Locate the cell with the specified text and output its (X, Y) center coordinate. 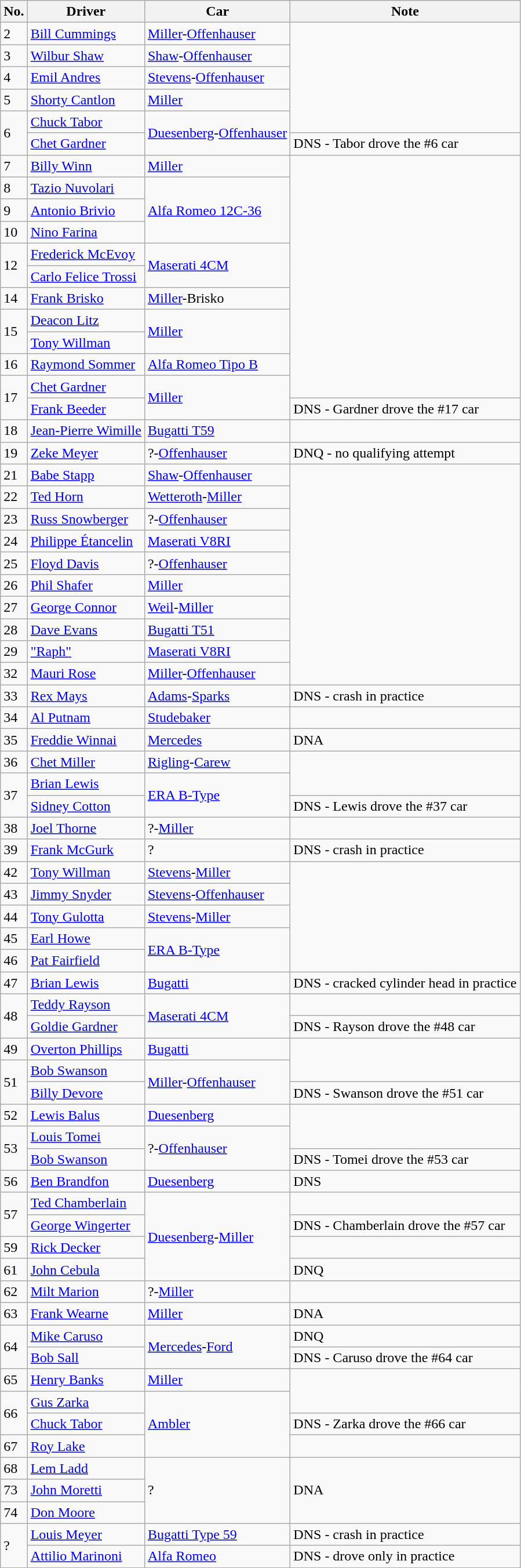
Earl Howe (86, 938)
66 (14, 1413)
Tazio Nuvolari (86, 188)
16 (14, 365)
48 (14, 1016)
Frank Brisko (86, 299)
Alfa Romeo (217, 1556)
56 (14, 1181)
24 (14, 541)
Lewis Balus (86, 1115)
Zeke Meyer (86, 453)
36 (14, 762)
Duesenberg-Offenhauser (217, 133)
23 (14, 519)
32 (14, 674)
6 (14, 133)
Mike Caruso (86, 1335)
Jimmy Snyder (86, 894)
17 (14, 398)
Wilbur Shaw (86, 56)
DNS - cracked cylinder head in practice (405, 983)
59 (14, 1247)
57 (14, 1214)
No. (14, 12)
7 (14, 166)
73 (14, 1490)
Wetteroth-Miller (217, 497)
Sidney Cotton (86, 806)
Philippe Étancelin (86, 541)
Dave Evans (86, 629)
45 (14, 938)
61 (14, 1269)
DNS - Swanson drove the #51 car (405, 1093)
Overton Phillips (86, 1049)
21 (14, 475)
Chet Miller (86, 762)
Duesenberg-Miller (217, 1236)
Carlo Felice Trossi (86, 277)
10 (14, 232)
Louis Meyer (86, 1534)
George Connor (86, 607)
Pat Fairfield (86, 960)
Louis Tomei (86, 1137)
Phil Shafer (86, 585)
64 (14, 1346)
Ben Brandfon (86, 1181)
Ted Chamberlain (86, 1203)
Freddie Winnai (86, 740)
George Wingerter (86, 1225)
28 (14, 629)
DNS - Chamberlain drove the #57 car (405, 1225)
29 (14, 652)
DNS - Lewis drove the #37 car (405, 806)
2 (14, 34)
22 (14, 497)
Billy Winn (86, 166)
63 (14, 1313)
42 (14, 872)
John Moretti (86, 1490)
Mercedes-Ford (217, 1346)
14 (14, 299)
Emil Andres (86, 78)
Teddy Rayson (86, 1005)
18 (14, 431)
Billy Devore (86, 1093)
Deacon Litz (86, 321)
Bill Cummings (86, 34)
Floyd Davis (86, 563)
Babe Stapp (86, 475)
8 (14, 188)
9 (14, 210)
Al Putnam (86, 718)
Alfa Romeo Tipo B (217, 365)
Studebaker (217, 718)
68 (14, 1468)
38 (14, 828)
49 (14, 1049)
DNS - Tomei drove the #53 car (405, 1159)
51 (14, 1082)
39 (14, 850)
Tony Gulotta (86, 916)
46 (14, 960)
DNS - Rayson drove the #48 car (405, 1027)
Rex Mays (86, 696)
DNS - Gardner drove the #17 car (405, 409)
43 (14, 894)
"Raph" (86, 652)
44 (14, 916)
Jean-Pierre Wimille (86, 431)
Note (405, 12)
Mercedes (217, 740)
15 (14, 332)
Frederick McEvoy (86, 254)
37 (14, 795)
Frank Beeder (86, 409)
26 (14, 585)
67 (14, 1446)
Mauri Rose (86, 674)
John Cebula (86, 1269)
74 (14, 1512)
DNS - Zarka drove the #66 car (405, 1424)
Bugatti Type 59 (217, 1534)
27 (14, 607)
DNS (405, 1181)
5 (14, 100)
52 (14, 1115)
Bugatti T59 (217, 431)
Rigling-Carew (217, 762)
DNQ - no qualifying attempt (405, 453)
Frank McGurk (86, 850)
Shorty Cantlon (86, 100)
Russ Snowberger (86, 519)
Rick Decker (86, 1247)
Ambler (217, 1424)
Attilio Marinoni (86, 1556)
3 (14, 56)
25 (14, 563)
Adams-Sparks (217, 696)
Car (217, 12)
Joel Thorne (86, 828)
62 (14, 1291)
53 (14, 1148)
DNS - drove only in practice (405, 1556)
19 (14, 453)
Bob Sall (86, 1358)
Roy Lake (86, 1446)
12 (14, 265)
Gus Zarka (86, 1402)
65 (14, 1380)
DNS - Tabor drove the #6 car (405, 144)
Frank Wearne (86, 1313)
Goldie Gardner (86, 1027)
Don Moore (86, 1512)
Alfa Romeo 12C-36 (217, 210)
DNS - Caruso drove the #64 car (405, 1358)
Nino Farina (86, 232)
33 (14, 696)
34 (14, 718)
35 (14, 740)
Bugatti T51 (217, 629)
Driver (86, 12)
Miller-Brisko (217, 299)
Antonio Brivio (86, 210)
Weil-Miller (217, 607)
Raymond Sommer (86, 365)
Lem Ladd (86, 1468)
Milt Marion (86, 1291)
4 (14, 78)
Henry Banks (86, 1380)
Ted Horn (86, 497)
47 (14, 983)
